From the cell containing the given text, extract its center point as (X, Y) coordinate. 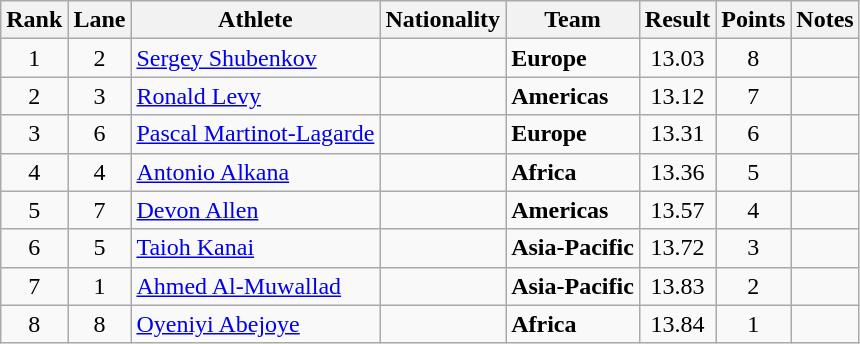
Oyeniyi Abejoye (256, 324)
13.72 (677, 248)
Points (754, 20)
Antonio Alkana (256, 172)
Athlete (256, 20)
Sergey Shubenkov (256, 58)
Taioh Kanai (256, 248)
13.57 (677, 210)
Ahmed Al-Muwallad (256, 286)
Lane (100, 20)
13.12 (677, 96)
13.36 (677, 172)
Notes (825, 20)
13.31 (677, 134)
Rank (34, 20)
Result (677, 20)
Devon Allen (256, 210)
13.84 (677, 324)
Ronald Levy (256, 96)
13.83 (677, 286)
Team (573, 20)
Pascal Martinot-Lagarde (256, 134)
13.03 (677, 58)
Nationality (443, 20)
